Extract the (x, y) coordinate from the center of the cell holding the provided text.  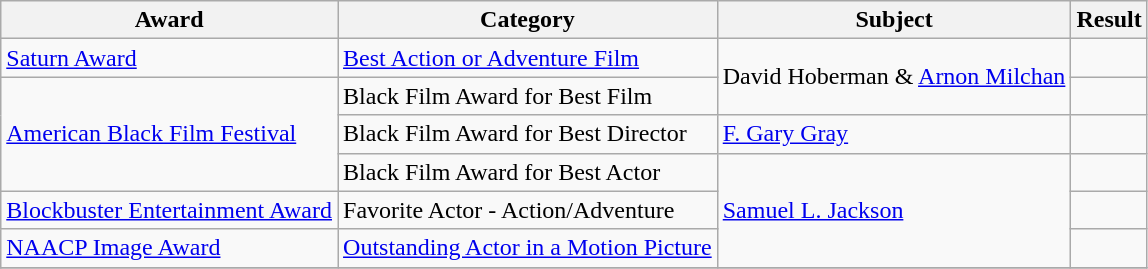
Black Film Award for Best Director (528, 134)
Award (170, 20)
Category (528, 20)
NAACP Image Award (170, 248)
Favorite Actor - Action/Adventure (528, 210)
David Hoberman & Arnon Milchan (894, 77)
F. Gary Gray (894, 134)
Black Film Award for Best Actor (528, 172)
Best Action or Adventure Film (528, 58)
Samuel L. Jackson (894, 210)
Blockbuster Entertainment Award (170, 210)
Result (1109, 20)
Outstanding Actor in a Motion Picture (528, 248)
Saturn Award (170, 58)
Black Film Award for Best Film (528, 96)
American Black Film Festival (170, 134)
Subject (894, 20)
